Extract the (X, Y) coordinate from the center of the cell holding the provided text.  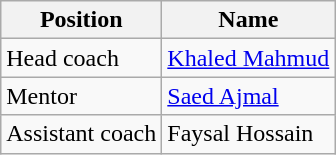
Position (82, 20)
Mentor (82, 96)
Assistant coach (82, 134)
Head coach (82, 58)
Khaled Mahmud (248, 58)
Name (248, 20)
Saed Ajmal (248, 96)
Faysal Hossain (248, 134)
